Identify which cell holds the provided text, then report its (x, y) central coordinate. 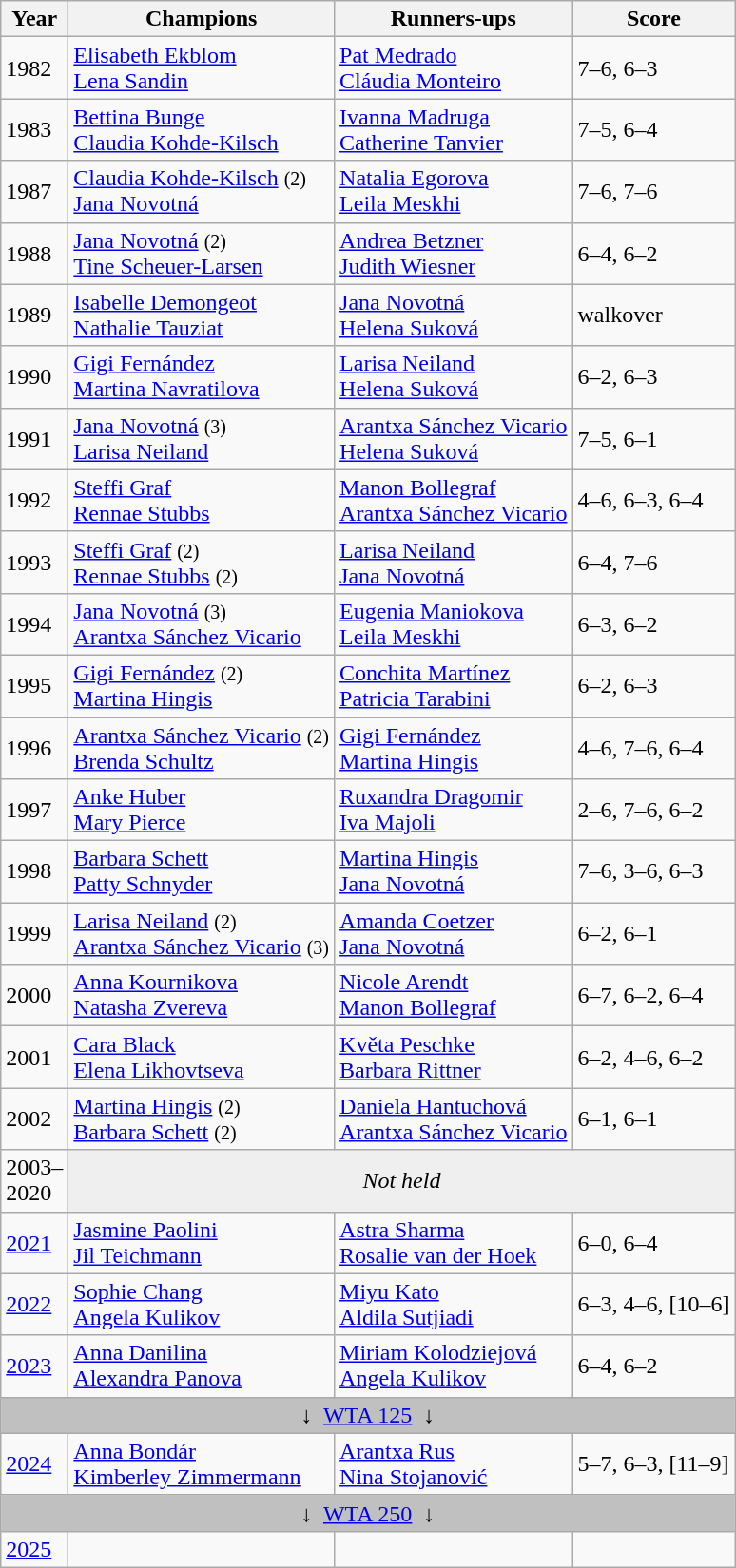
6–3, 4–6, [10–6] (654, 1304)
Score (654, 19)
Nicole Arendt Manon Bollegraf (454, 996)
2024 (34, 1463)
Květa Peschke Barbara Rittner (454, 1057)
Larisa Neiland Helena Suková (454, 376)
2001 (34, 1057)
6–0, 6–4 (654, 1243)
Martina Hingis (2) Barbara Schett (2) (202, 1119)
Natalia Egorova Leila Meskhi (454, 192)
2–6, 7–6, 6–2 (654, 810)
2025 (34, 1549)
1995 (34, 686)
1997 (34, 810)
1991 (34, 439)
Ruxandra Dragomir Iva Majoli (454, 810)
Runners-ups (454, 19)
1998 (34, 872)
1990 (34, 376)
1987 (34, 192)
Amanda Coetzer Jana Novotná (454, 933)
1983 (34, 129)
1989 (34, 316)
Bettina Bunge Claudia Kohde-Kilsch (202, 129)
Anna Bondár Kimberley Zimmermann (202, 1463)
2000 (34, 996)
7–6, 6–3 (654, 68)
4–6, 7–6, 6–4 (654, 747)
Ivanna Madruga Catherine Tanvier (454, 129)
Larisa Neiland Jana Novotná (454, 563)
Jana Novotná (3) Arantxa Sánchez Vicario (202, 623)
Gigi Fernández Martina Hingis (454, 747)
6–1, 6–1 (654, 1119)
2023 (34, 1367)
1994 (34, 623)
Miyu Kato Aldila Sutjiadi (454, 1304)
6–4, 7–6 (654, 563)
2002 (34, 1119)
Martina Hingis Jana Novotná (454, 872)
↓ WTA 250 ↓ (368, 1513)
7–6, 7–6 (654, 192)
6–2, 4–6, 6–2 (654, 1057)
Larisa Neiland (2) Arantxa Sánchez Vicario (3) (202, 933)
Arantxa Rus Nina Stojanović (454, 1463)
Barbara Schett Patty Schnyder (202, 872)
walkover (654, 316)
Arantxa Sánchez Vicario (2) Brenda Schultz (202, 747)
Jana Novotná (2) Tine Scheuer-Larsen (202, 253)
Gigi Fernández Martina Navratilova (202, 376)
Cara Black Elena Likhovtseva (202, 1057)
Arantxa Sánchez Vicario Helena Suková (454, 439)
Anna Kournikova Natasha Zvereva (202, 996)
5–7, 6–3, [11–9] (654, 1463)
1999 (34, 933)
Gigi Fernández (2) Martina Hingis (202, 686)
Astra Sharma Rosalie van der Hoek (454, 1243)
Daniela Hantuchová Arantxa Sánchez Vicario (454, 1119)
2003–2020 (34, 1180)
1996 (34, 747)
Steffi Graf Rennae Stubbs (202, 500)
4–6, 6–3, 6–4 (654, 500)
Anke Huber Mary Pierce (202, 810)
Elisabeth Ekblom Lena Sandin (202, 68)
Not held (401, 1180)
Sophie Chang Angela Kulikov (202, 1304)
6–7, 6–2, 6–4 (654, 996)
Champions (202, 19)
7–6, 3–6, 6–3 (654, 872)
Isabelle Demongeot Nathalie Tauziat (202, 316)
6–3, 6–2 (654, 623)
1992 (34, 500)
Manon Bollegraf Arantxa Sánchez Vicario (454, 500)
Miriam Kolodziejová Angela Kulikov (454, 1367)
Jasmine Paolini Jil Teichmann (202, 1243)
7–5, 6–1 (654, 439)
1993 (34, 563)
Jana Novotná Helena Suková (454, 316)
Jana Novotná (3) Larisa Neiland (202, 439)
1982 (34, 68)
2021 (34, 1243)
7–5, 6–4 (654, 129)
1988 (34, 253)
Pat Medrado Cláudia Monteiro (454, 68)
Anna Danilina Alexandra Panova (202, 1367)
Steffi Graf (2) Rennae Stubbs (2) (202, 563)
↓ WTA 125 ↓ (368, 1415)
Conchita Martínez Patricia Tarabini (454, 686)
Andrea Betzner Judith Wiesner (454, 253)
6–2, 6–1 (654, 933)
2022 (34, 1304)
Year (34, 19)
Eugenia Maniokova Leila Meskhi (454, 623)
Claudia Kohde-Kilsch (2) Jana Novotná (202, 192)
